Scan for the cell matching the given text and deliver its (X, Y) coordinate at center. 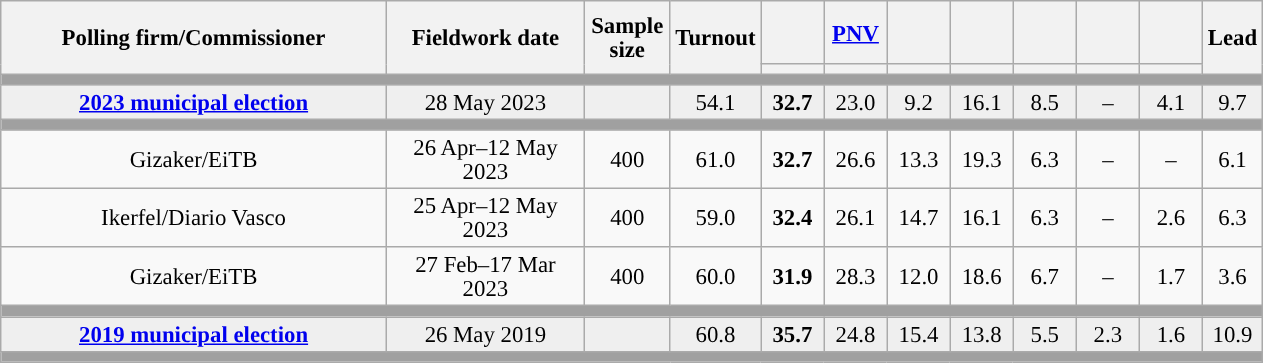
9.2 (918, 102)
Polling firm/Commissioner (194, 38)
28 May 2023 (485, 102)
6.1 (1232, 160)
28.3 (856, 278)
61.0 (716, 160)
26.1 (856, 218)
19.3 (982, 160)
Ikerfel/Diario Vasco (194, 218)
15.4 (918, 334)
60.0 (716, 278)
26.6 (856, 160)
3.6 (1232, 278)
Fieldwork date (485, 38)
4.1 (1170, 102)
31.9 (792, 278)
14.7 (918, 218)
PNV (856, 32)
12.0 (918, 278)
60.8 (716, 334)
6.7 (1044, 278)
26 May 2019 (485, 334)
2019 municipal election (194, 334)
9.7 (1232, 102)
1.6 (1170, 334)
13.3 (918, 160)
32.4 (792, 218)
1.7 (1170, 278)
5.5 (1044, 334)
Lead (1232, 38)
27 Feb–17 Mar 2023 (485, 278)
26 Apr–12 May 2023 (485, 160)
25 Apr–12 May 2023 (485, 218)
18.6 (982, 278)
Sample size (627, 38)
13.8 (982, 334)
24.8 (856, 334)
2.3 (1108, 334)
10.9 (1232, 334)
2023 municipal election (194, 102)
23.0 (856, 102)
Turnout (716, 38)
8.5 (1044, 102)
59.0 (716, 218)
54.1 (716, 102)
35.7 (792, 334)
2.6 (1170, 218)
